Scan for the cell matching the given text and deliver its (X, Y) coordinate at center. 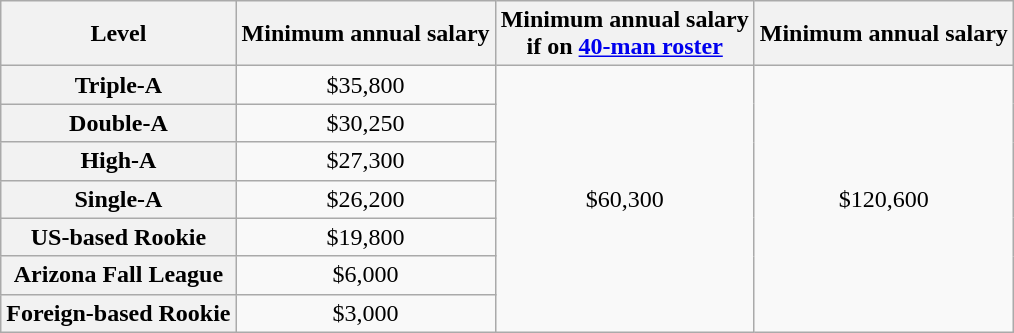
US-based Rookie (118, 237)
$30,250 (366, 123)
$6,000 (366, 275)
Level (118, 34)
Foreign-based Rookie (118, 313)
$19,800 (366, 237)
$35,800 (366, 85)
$26,200 (366, 199)
Double-A (118, 123)
Triple-A (118, 85)
Arizona Fall League (118, 275)
$120,600 (884, 199)
Single-A (118, 199)
Minimum annual salaryif on 40-man roster (624, 34)
$3,000 (366, 313)
$60,300 (624, 199)
High-A (118, 161)
$27,300 (366, 161)
